Pinpoint the cell where the given text exists, returning its (X, Y) midpoint coordinate. 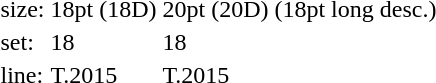
18 (104, 42)
